Extract the (x, y) coordinate from the center of the cell holding the provided text.  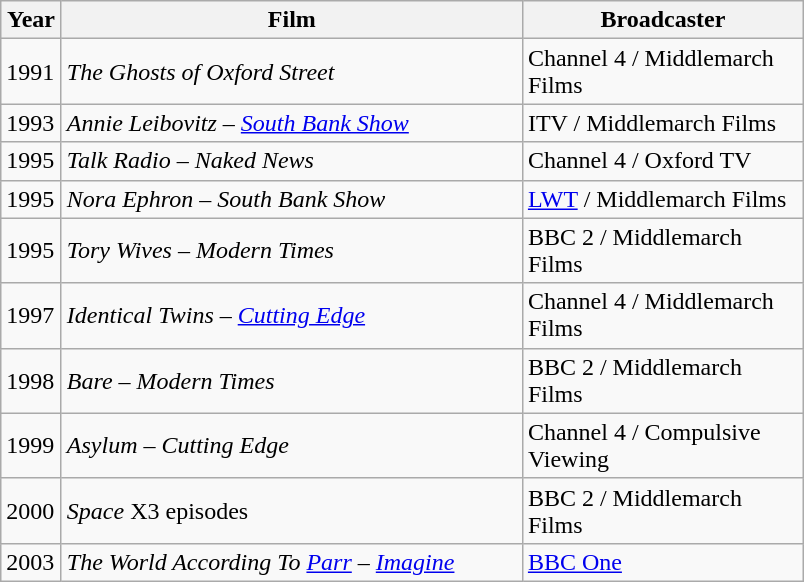
ITV / Middlemarch Films (662, 123)
Channel 4 / Compulsive Viewing (662, 446)
LWT / Middlemarch Films (662, 199)
Identical Twins – Cutting Edge (292, 316)
Annie Leibovitz – South Bank Show (292, 123)
Channel 4 / Oxford TV (662, 161)
Tory Wives – Modern Times (292, 250)
BBC One (662, 562)
Film (292, 20)
Asylum – Cutting Edge (292, 446)
Year (32, 20)
Talk Radio – Naked News (292, 161)
Bare – Modern Times (292, 380)
1998 (32, 380)
1993 (32, 123)
The Ghosts of Oxford Street (292, 72)
The World According To Parr – Imagine (292, 562)
Space X3 episodes (292, 510)
Broadcaster (662, 20)
2000 (32, 510)
1991 (32, 72)
Nora Ephron – South Bank Show (292, 199)
2003 (32, 562)
1997 (32, 316)
1999 (32, 446)
